Detect which cell encompasses the target text, then output its (X, Y) center coordinate. 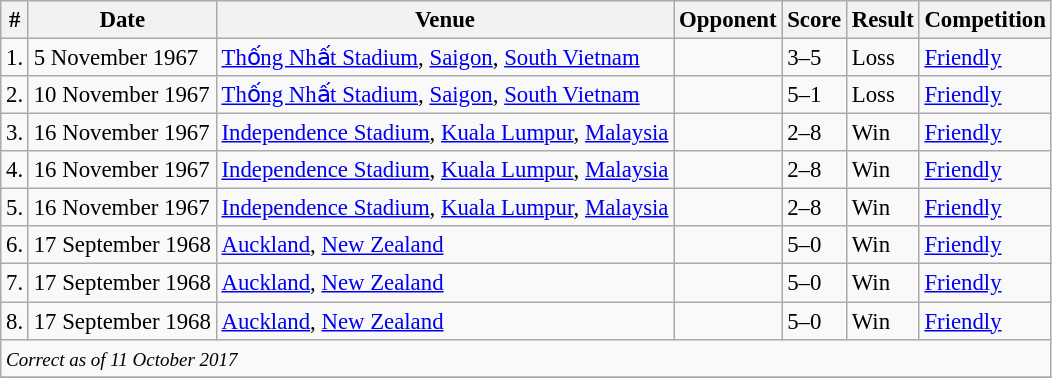
3–5 (814, 58)
3. (15, 133)
5. (15, 208)
Venue (445, 20)
5–1 (814, 95)
# (15, 20)
Result (882, 20)
Competition (985, 20)
6. (15, 245)
5 November 1967 (122, 58)
1. (15, 58)
Score (814, 20)
2. (15, 95)
10 November 1967 (122, 95)
Correct as of 11 October 2017 (526, 358)
Opponent (728, 20)
7. (15, 283)
Date (122, 20)
4. (15, 170)
8. (15, 321)
